Scan for the cell matching the given text and deliver its [x, y] coordinate at center. 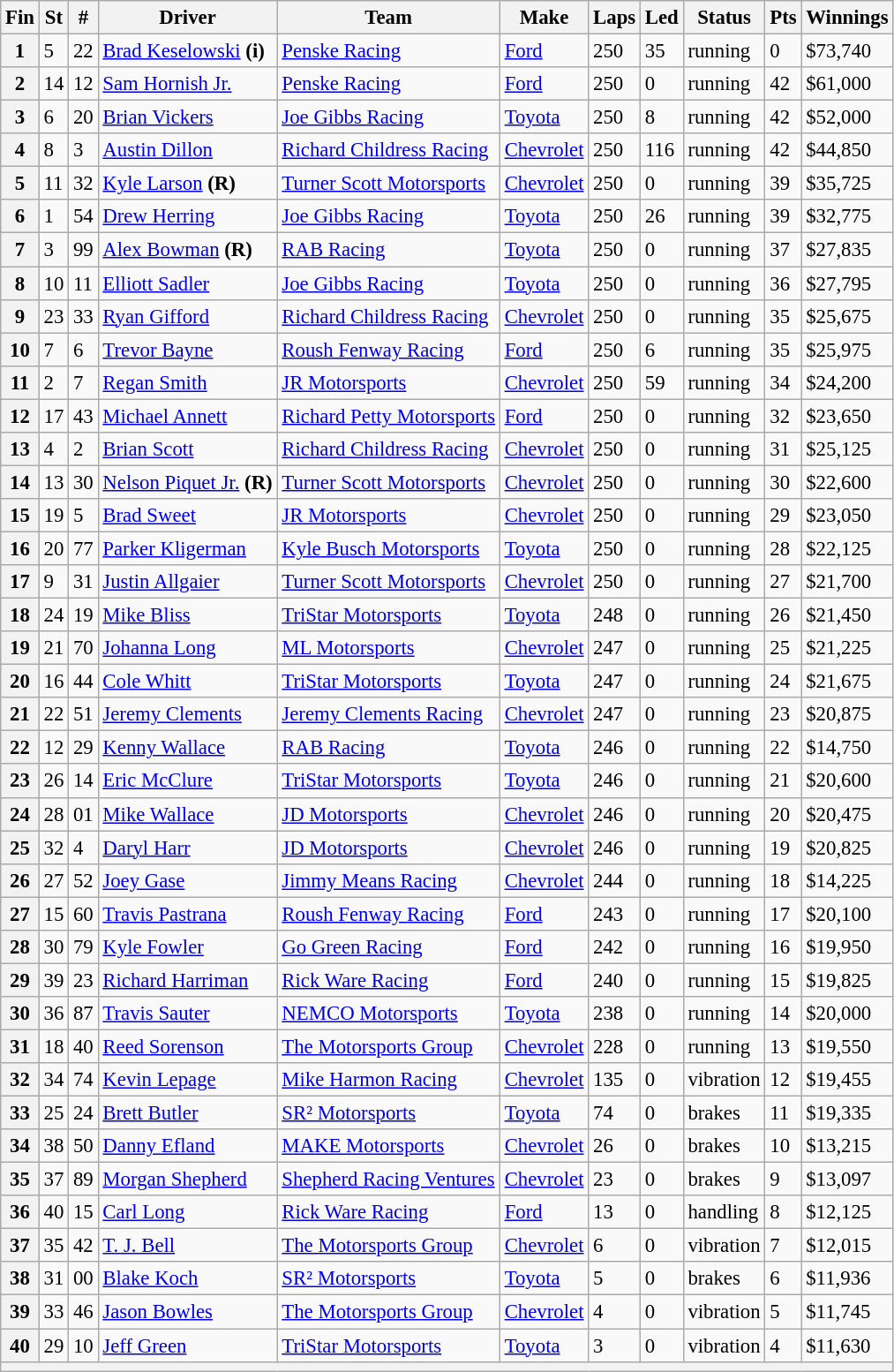
228 [614, 1046]
$13,215 [847, 1146]
T. J. Bell [187, 1246]
242 [614, 947]
Laps [614, 18]
$25,975 [847, 350]
54 [83, 216]
Justin Allgaier [187, 582]
135 [614, 1080]
NEMCO Motorsports [388, 1014]
Ryan Gifford [187, 316]
$13,097 [847, 1180]
Winnings [847, 18]
Morgan Shepherd [187, 1180]
Led [662, 18]
$19,550 [847, 1046]
Danny Efland [187, 1146]
Eric McClure [187, 781]
Jimmy Means Racing [388, 880]
Shepherd Racing Ventures [388, 1180]
$21,450 [847, 615]
ML Motorsports [388, 648]
Nelson Piquet Jr. (R) [187, 482]
244 [614, 880]
Fin [20, 18]
248 [614, 615]
$21,700 [847, 582]
46 [83, 1312]
$35,725 [847, 184]
Kevin Lepage [187, 1080]
50 [83, 1146]
$23,650 [847, 416]
89 [83, 1180]
116 [662, 150]
00 [83, 1279]
Travis Sauter [187, 1014]
$19,950 [847, 947]
$14,750 [847, 748]
Kenny Wallace [187, 748]
Alex Bowman (R) [187, 250]
$12,125 [847, 1212]
handling [724, 1212]
$52,000 [847, 117]
Jeremy Clements Racing [388, 714]
Mike Wallace [187, 814]
$19,335 [847, 1113]
$27,795 [847, 283]
$73,740 [847, 51]
Pts [784, 18]
79 [83, 947]
St [53, 18]
Mike Bliss [187, 615]
$22,125 [847, 548]
Carl Long [187, 1212]
$11,745 [847, 1312]
Team [388, 18]
Drew Herring [187, 216]
60 [83, 914]
# [83, 18]
$20,875 [847, 714]
$20,475 [847, 814]
$20,600 [847, 781]
43 [83, 416]
$27,835 [847, 250]
44 [83, 682]
$20,000 [847, 1014]
99 [83, 250]
$24,200 [847, 382]
$11,630 [847, 1346]
Kyle Larson (R) [187, 184]
$20,100 [847, 914]
Kyle Busch Motorsports [388, 548]
87 [83, 1014]
$25,125 [847, 449]
Richard Petty Motorsports [388, 416]
Parker Kligerman [187, 548]
77 [83, 548]
Elliott Sadler [187, 283]
Regan Smith [187, 382]
70 [83, 648]
Trevor Bayne [187, 350]
Make [544, 18]
Joey Gase [187, 880]
Travis Pastrana [187, 914]
$25,675 [847, 316]
Cole Whitt [187, 682]
Reed Sorenson [187, 1046]
$21,225 [847, 648]
$19,455 [847, 1080]
Brian Vickers [187, 117]
Brian Scott [187, 449]
Brad Sweet [187, 516]
$19,825 [847, 980]
59 [662, 382]
$32,775 [847, 216]
Kyle Fowler [187, 947]
$61,000 [847, 84]
$22,600 [847, 482]
Blake Koch [187, 1279]
51 [83, 714]
243 [614, 914]
Austin Dillon [187, 150]
52 [83, 880]
Richard Harriman [187, 980]
$11,936 [847, 1279]
$12,015 [847, 1246]
Mike Harmon Racing [388, 1080]
Daryl Harr [187, 848]
Driver [187, 18]
Michael Annett [187, 416]
$20,825 [847, 848]
Brett Butler [187, 1113]
Status [724, 18]
238 [614, 1014]
$23,050 [847, 516]
Johanna Long [187, 648]
$21,675 [847, 682]
01 [83, 814]
Jeremy Clements [187, 714]
Sam Hornish Jr. [187, 84]
MAKE Motorsports [388, 1146]
Jason Bowles [187, 1312]
$44,850 [847, 150]
240 [614, 980]
$14,225 [847, 880]
Jeff Green [187, 1346]
Go Green Racing [388, 947]
Brad Keselowski (i) [187, 51]
